Locate the cell with the specified text and output its (X, Y) center coordinate. 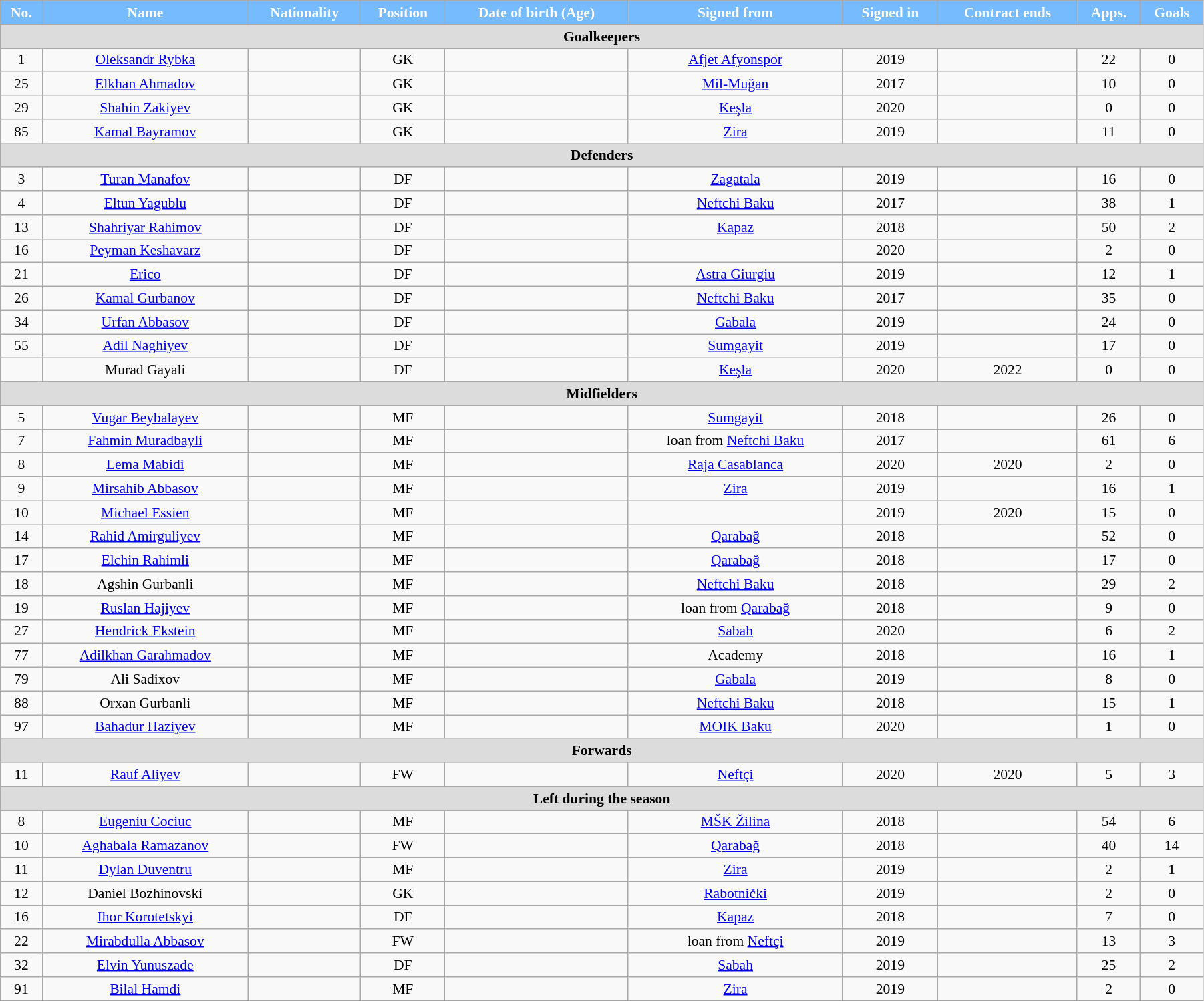
Elchin Rahimli (145, 561)
Ihor Korotetskyi (145, 917)
2022 (1008, 370)
Urfan Abbasov (145, 322)
4 (21, 203)
Elkhan Ahmadov (145, 84)
38 (1108, 203)
Kamal Bayramov (145, 132)
Aghabala Ramazanov (145, 846)
Eltun Yagublu (145, 203)
Raja Casablanca (735, 465)
Peyman Keshavarz (145, 251)
77 (21, 656)
24 (1108, 322)
Signed in (890, 13)
79 (21, 680)
Rabotnički (735, 893)
18 (21, 584)
21 (21, 275)
Elvin Yunuszade (145, 965)
35 (1108, 299)
No. (21, 13)
Bahadur Haziyev (145, 727)
Oleksandr Rybka (145, 60)
Date of birth (Age) (537, 13)
loan from Neftçi (735, 942)
Mirabdulla Abbasov (145, 942)
Michael Essien (145, 513)
88 (21, 703)
91 (21, 989)
Vugar Beybalayev (145, 418)
50 (1108, 227)
Position (403, 13)
Signed from (735, 13)
34 (21, 322)
MOIK Baku (735, 727)
MŠK Žilina (735, 822)
Defenders (602, 156)
19 (21, 608)
Ruslan Hajiyev (145, 608)
Afjet Afyonspor (735, 60)
Bilal Hamdi (145, 989)
Shahriyar Rahimov (145, 227)
Goalkeepers (602, 37)
Rahid Amirguliyev (145, 537)
Hendrick Ekstein (145, 631)
Contract ends (1008, 13)
Mil-Muğan (735, 84)
Eugeniu Cociuc (145, 822)
Erico (145, 275)
Ali Sadixov (145, 680)
Turan Manafov (145, 180)
61 (1108, 441)
loan from Qarabağ (735, 608)
97 (21, 727)
Shahin Zakiyev (145, 108)
Left during the season (602, 799)
Name (145, 13)
Fahmin Muradbayli (145, 441)
Adil Naghiyev (145, 346)
55 (21, 346)
Dylan Duventru (145, 870)
27 (21, 631)
Lema Mabidi (145, 465)
loan from Neftchi Baku (735, 441)
54 (1108, 822)
Daniel Bozhinovski (145, 893)
Kamal Gurbanov (145, 299)
Orxan Gurbanli (145, 703)
Rauf Aliyev (145, 774)
32 (21, 965)
Astra Giurgiu (735, 275)
85 (21, 132)
Adilkhan Garahmadov (145, 656)
Mirsahib Abbasov (145, 489)
Goals (1172, 13)
Academy (735, 656)
Midfielders (602, 394)
Forwards (602, 751)
Zagatala (735, 180)
52 (1108, 537)
40 (1108, 846)
Apps. (1108, 13)
Neftçi (735, 774)
Murad Gayali (145, 370)
Agshin Gurbanli (145, 584)
Nationality (304, 13)
